Search for the cell housing the specified text and yield its [x, y] center coordinate. 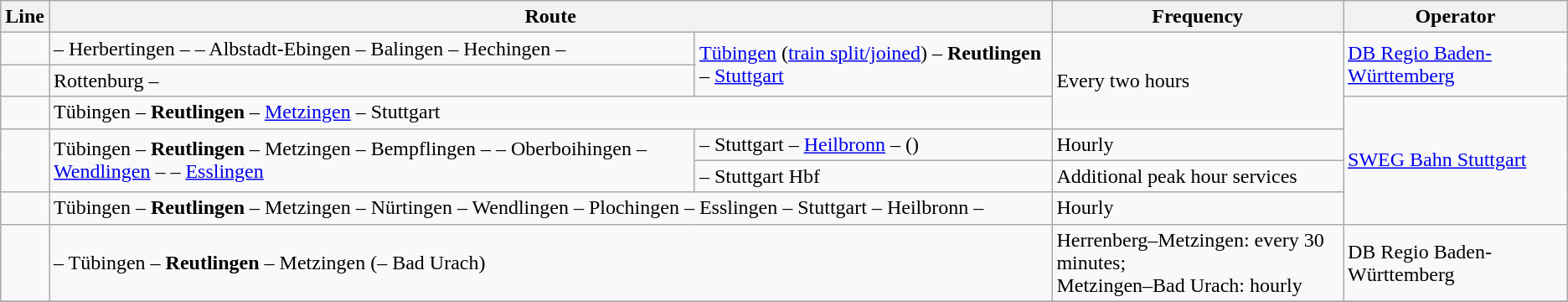
Frequency [1198, 17]
Tübingen – Reutlingen – Metzingen – Nürtingen – Wendlingen – Plochingen – Esslingen – Stuttgart – Heilbronn – [549, 208]
Tübingen (train split/joined) – Reutlingen – Stuttgart [873, 65]
– Stuttgart Hbf [873, 176]
Herrenberg–Metzingen: every 30 minutes;Metzingen–Bad Urach: hourly [1198, 263]
Additional peak hour services [1198, 176]
Route [549, 17]
SWEG Bahn Stuttgart [1456, 160]
Every two hours [1198, 81]
– Herbertingen – – Albstadt-Ebingen – Balingen – Hechingen – [372, 49]
Rottenburg – [372, 81]
Line [25, 17]
Tübingen – Reutlingen – Metzingen – Stuttgart [549, 112]
Tübingen – Reutlingen – Metzingen – Bempflingen – – Oberboihingen – Wendlingen – – Esslingen [372, 160]
– Tübingen – Reutlingen – Metzingen (– Bad Urach) [549, 263]
– Stuttgart – Heilbronn – () [873, 144]
Operator [1456, 17]
